Detect which cell encompasses the target text, then output its (X, Y) center coordinate. 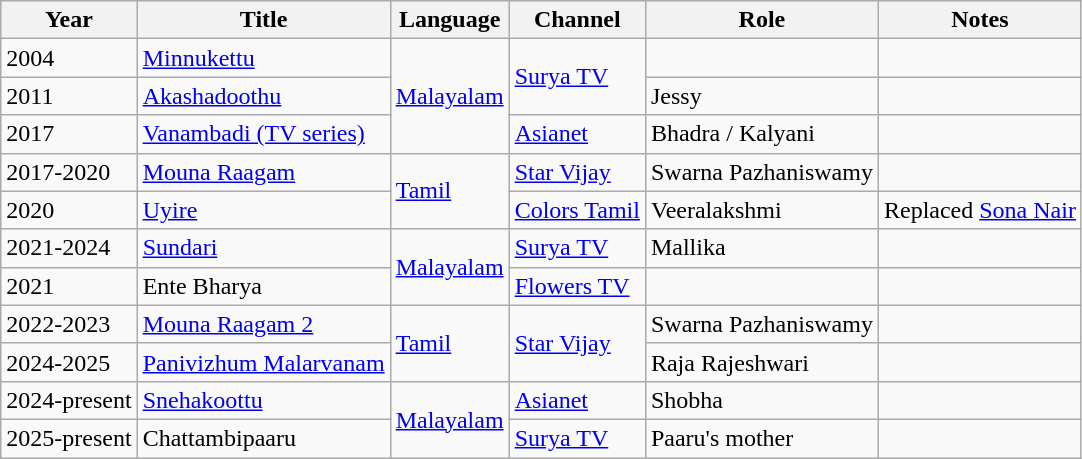
Akashadoothu (264, 96)
2024-present (69, 400)
Year (69, 20)
Chattambipaaru (264, 438)
Language (450, 20)
Mouna Raagam (264, 172)
2025-present (69, 438)
Shobha (762, 400)
Jessy (762, 96)
2024-2025 (69, 362)
Ente Bharya (264, 286)
2017-2020 (69, 172)
Sundari (264, 248)
Title (264, 20)
Role (762, 20)
2022-2023 (69, 324)
Paaru's mother (762, 438)
Colors Tamil (577, 210)
Uyire (264, 210)
Veeralakshmi (762, 210)
2021-2024 (69, 248)
2017 (69, 134)
Channel (577, 20)
Snehakoottu (264, 400)
2011 (69, 96)
Flowers TV (577, 286)
Replaced Sona Nair (980, 210)
Notes (980, 20)
Mallika (762, 248)
Vanambadi (TV series) (264, 134)
Mouna Raagam 2 (264, 324)
2004 (69, 58)
2021 (69, 286)
Raja Rajeshwari (762, 362)
Bhadra / Kalyani (762, 134)
Minnukettu (264, 58)
2020 (69, 210)
Panivizhum Malarvanam (264, 362)
